Detect which cell encompasses the target text, then output its (X, Y) center coordinate. 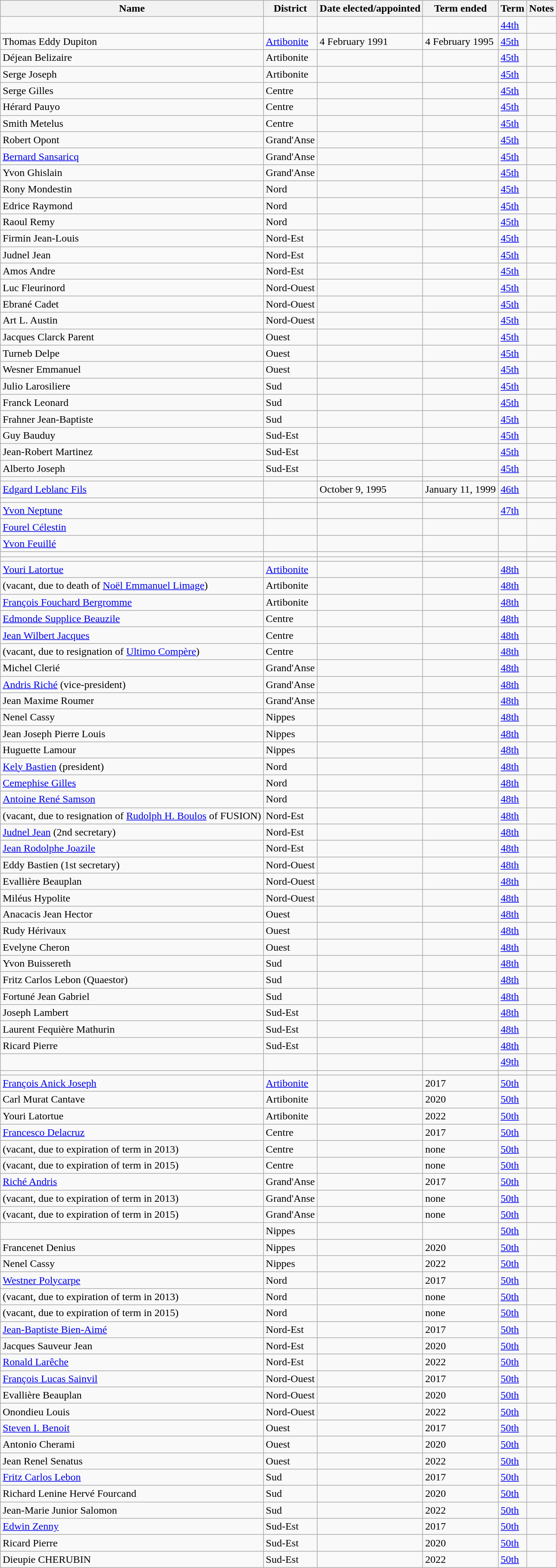
Dieupie CHERUBIN (132, 1559)
François Fouchard Bergromme (132, 602)
Franck Leonard (132, 402)
Jean-Robert Martinez (132, 452)
Jacques Sauveur Jean (132, 1346)
François Anick Joseph (132, 1083)
January 11, 1999 (460, 490)
Antoine René Samson (132, 799)
Edwin Zenny (132, 1527)
Frahner Jean-Baptiste (132, 419)
Julio Larosiliere (132, 386)
François Lucas Sainvil (132, 1379)
Jacques Clarck Parent (132, 337)
Andris Riché (vice-president) (132, 685)
Rudy Hérivaux (132, 930)
Fritz Carlos Lebon (132, 1477)
Guy Bauduy (132, 435)
4 February 1991 (370, 41)
(vacant, due to death of Noël Emmanuel Limage) (132, 586)
Yvon Buissereth (132, 964)
District (291, 9)
4 February 1995 (460, 41)
Steven I. Benoit (132, 1428)
Yvon Neptune (132, 511)
Serge Joseph (132, 74)
Ebrané Cadet (132, 304)
Edmonde Supplice Beauzile (132, 619)
Firmin Jean-Louis (132, 239)
Fourel Célestin (132, 527)
Huguette Lamour (132, 750)
Jean Rodolphe Joazile (132, 848)
Laurent Fequière Mathurin (132, 1029)
Eddy Bastien (1st secretary) (132, 865)
Michel Clerié (132, 668)
Richard Lenine Hervé Fourcand (132, 1494)
Jean Renel Senatus (132, 1461)
Alberto Joseph (132, 468)
Art L. Austin (132, 321)
46th (513, 490)
Robert Opont (132, 140)
Fortuné Jean Gabriel (132, 996)
Turneb Delpe (132, 353)
Cemephise Gilles (132, 783)
Miléus Hypolite (132, 898)
Amos Andre (132, 271)
Name (132, 9)
October 9, 1995 (370, 490)
Francenet Denius (132, 1247)
Antonio Cherami (132, 1444)
Judnel Jean (132, 255)
47th (513, 511)
Kely Bastien (president) (132, 767)
Serge Gilles (132, 91)
Edgard Leblanc Fils (132, 490)
Ronald Larêche (132, 1362)
Anacacis Jean Hector (132, 914)
Smith Metelus (132, 123)
Judnel Jean (2nd secretary) (132, 832)
49th (513, 1062)
Wesner Emmanuel (132, 370)
Edrice Raymond (132, 206)
Bernard Sansaricq (132, 156)
Evelyne Cheron (132, 947)
Yvon Ghislain (132, 173)
Raoul Remy (132, 222)
Riché Andris (132, 1181)
Term ended (460, 9)
Francesco Delacruz (132, 1132)
Hérard Pauyo (132, 107)
Westner Polycarpe (132, 1280)
Rony Mondestin (132, 189)
Onondieu Louis (132, 1411)
Date elected/appointed (370, 9)
Jean-Marie Junior Salomon (132, 1510)
(vacant, due to resignation of Rudolph H. Boulos of FUSION) (132, 816)
Jean Joseph Pierre Louis (132, 734)
Jean Wilbert Jacques (132, 635)
Joseph Lambert (132, 1013)
44th (513, 25)
Yvon Feuillé (132, 544)
Déjean Belizaire (132, 58)
Jean-Baptiste Bien-Aimé (132, 1329)
Term (513, 9)
Notes (541, 9)
(vacant, due to resignation of Ultimo Compère) (132, 651)
Jean Maxime Roumer (132, 701)
Fritz Carlos Lebon (Quaestor) (132, 980)
Carl Murat Cantave (132, 1100)
Luc Fleurinord (132, 288)
Thomas Eddy Dupiton (132, 41)
